From the cell containing the given text, extract its center point as (x, y) coordinate. 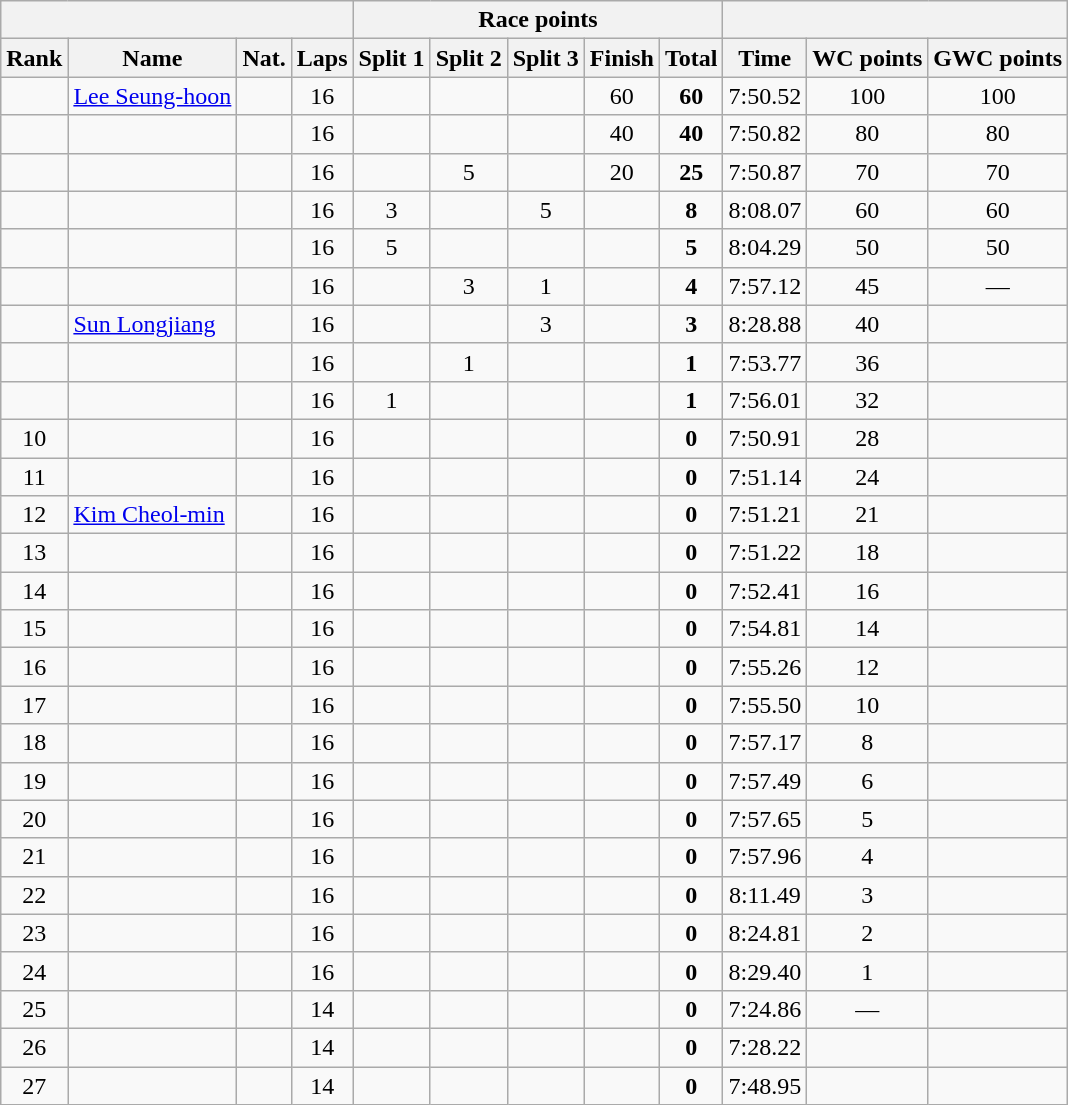
28 (868, 438)
19 (34, 781)
WC points (868, 58)
Race points (538, 20)
7:54.81 (765, 629)
17 (34, 705)
Time (765, 58)
Finish (622, 58)
7:57.96 (765, 857)
Sun Longjiang (152, 324)
7:57.49 (765, 781)
15 (34, 629)
6 (868, 781)
11 (34, 477)
32 (868, 400)
23 (34, 933)
8:29.40 (765, 971)
7:55.50 (765, 705)
36 (868, 362)
8:28.88 (765, 324)
7:50.87 (765, 172)
Name (152, 58)
27 (34, 1085)
7:50.91 (765, 438)
7:57.17 (765, 743)
Split 3 (546, 58)
7:51.22 (765, 553)
Total (691, 58)
7:28.22 (765, 1047)
7:57.12 (765, 286)
Lee Seung-hoon (152, 96)
8:24.81 (765, 933)
8:08.07 (765, 210)
7:51.14 (765, 477)
7:53.77 (765, 362)
8:11.49 (765, 895)
7:24.86 (765, 1009)
13 (34, 553)
26 (34, 1047)
22 (34, 895)
Split 2 (468, 58)
7:50.52 (765, 96)
7:51.21 (765, 515)
Nat. (264, 58)
Split 1 (392, 58)
7:55.26 (765, 667)
Kim Cheol-min (152, 515)
7:52.41 (765, 591)
7:50.82 (765, 134)
45 (868, 286)
Laps (322, 58)
8:04.29 (765, 248)
7:57.65 (765, 819)
GWC points (998, 58)
2 (868, 933)
Rank (34, 58)
7:48.95 (765, 1085)
7:56.01 (765, 400)
